Pinpoint the cell where the given text exists, returning its (x, y) midpoint coordinate. 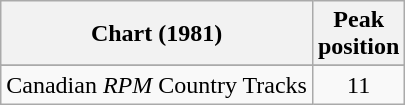
Chart (1981) (157, 34)
Peakposition (358, 34)
11 (358, 85)
Canadian RPM Country Tracks (157, 85)
